Provide the (X, Y) coordinate of the cell's center where the given text is located.  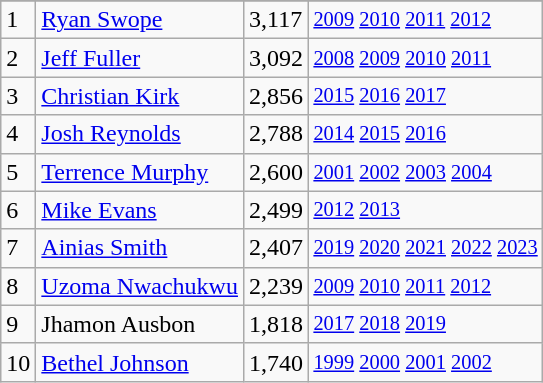
2,600 (276, 172)
2017 2018 2019 (426, 324)
Ainias Smith (140, 248)
4 (18, 134)
Mike Evans (140, 210)
Jeff Fuller (140, 58)
5 (18, 172)
7 (18, 248)
2 (18, 58)
2,239 (276, 286)
6 (18, 210)
Jhamon Ausbon (140, 324)
9 (18, 324)
1999 2000 2001 2002 (426, 362)
Josh Reynolds (140, 134)
2,788 (276, 134)
2019 2020 2021 2022 2023 (426, 248)
2008 2009 2010 2011 (426, 58)
2012 2013 (426, 210)
1,740 (276, 362)
3,117 (276, 20)
2015 2016 2017 (426, 96)
Ryan Swope (140, 20)
Bethel Johnson (140, 362)
2001 2002 2003 2004 (426, 172)
2,856 (276, 96)
1,818 (276, 324)
10 (18, 362)
2,407 (276, 248)
2014 2015 2016 (426, 134)
Uzoma Nwachukwu (140, 286)
Christian Kirk (140, 96)
3,092 (276, 58)
3 (18, 96)
8 (18, 286)
Terrence Murphy (140, 172)
1 (18, 20)
2,499 (276, 210)
